For the text-containing cell, return its midpoint in [X, Y] coordinate format. 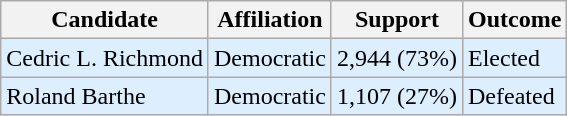
Candidate [105, 20]
Roland Barthe [105, 96]
Cedric L. Richmond [105, 58]
2,944 (73%) [396, 58]
1,107 (27%) [396, 96]
Defeated [514, 96]
Elected [514, 58]
Support [396, 20]
Outcome [514, 20]
Affiliation [270, 20]
